Determine the [x, y] coordinate at the center of the cell enclosing the given text.  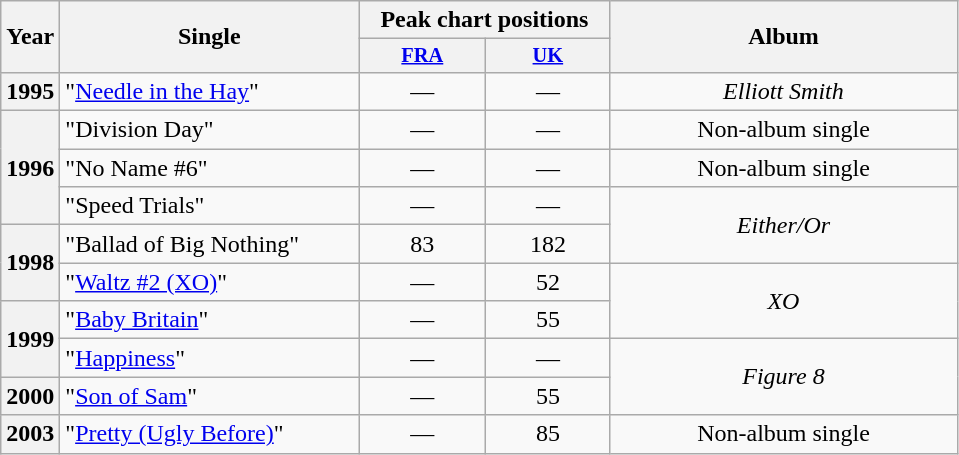
2000 [30, 396]
"Happiness" [210, 358]
"No Name #6" [210, 168]
"Pretty (Ugly Before)" [210, 434]
1996 [30, 168]
182 [548, 244]
"Division Day" [210, 130]
"Needle in the Hay" [210, 91]
FRA [422, 56]
1999 [30, 339]
52 [548, 282]
"Son of Sam" [210, 396]
Peak chart positions [484, 20]
1998 [30, 263]
"Waltz #2 (XO)" [210, 282]
85 [548, 434]
"Baby Britain" [210, 320]
1995 [30, 91]
Elliott Smith [784, 91]
"Speed Trials" [210, 206]
"Ballad of Big Nothing" [210, 244]
XO [784, 301]
Year [30, 37]
2003 [30, 434]
UK [548, 56]
Either/Or [784, 225]
Figure 8 [784, 377]
Album [784, 37]
Single [210, 37]
83 [422, 244]
